Identify which cell holds the provided text, then report its (X, Y) central coordinate. 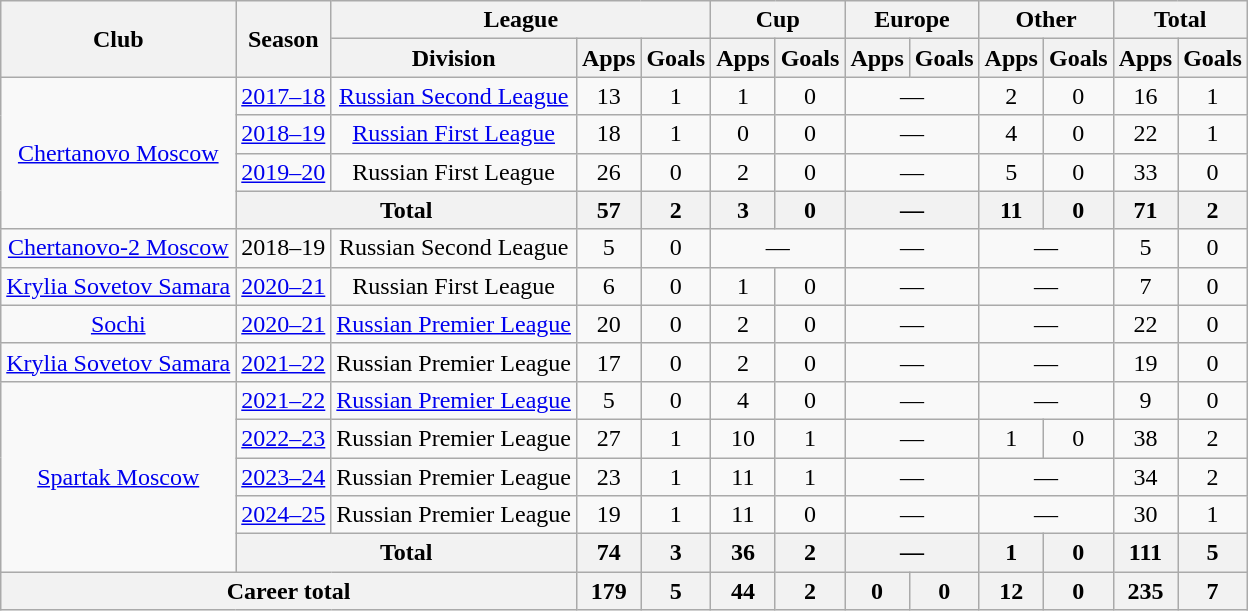
Club (118, 39)
2023–24 (284, 477)
26 (608, 172)
2024–25 (284, 515)
33 (1145, 172)
Division (454, 58)
16 (1145, 96)
Career total (289, 591)
18 (608, 134)
Chertanovo Moscow (118, 153)
36 (743, 553)
44 (743, 591)
38 (1145, 438)
74 (608, 553)
2017–18 (284, 96)
23 (608, 477)
Europe (912, 20)
13 (608, 96)
Sochi (118, 324)
Season (284, 39)
9 (1145, 400)
League (521, 20)
Other (1046, 20)
57 (608, 210)
Spartak Moscow (118, 476)
Cup (778, 20)
27 (608, 438)
30 (1145, 515)
Chertanovo-2 Moscow (118, 248)
10 (743, 438)
12 (1011, 591)
17 (608, 362)
235 (1145, 591)
111 (1145, 553)
20 (608, 324)
179 (608, 591)
6 (608, 286)
2022–23 (284, 438)
71 (1145, 210)
34 (1145, 477)
2019–20 (284, 172)
